Locate the cell with the specified text and output its [X, Y] center coordinate. 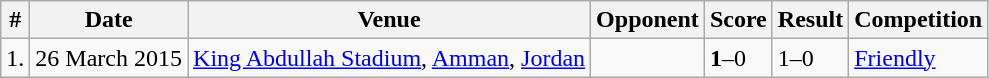
King Abdullah Stadium, Amman, Jordan [390, 58]
Score [738, 20]
# [16, 20]
Date [109, 20]
Result [810, 20]
Opponent [648, 20]
Venue [390, 20]
Competition [918, 20]
1. [16, 58]
26 March 2015 [109, 58]
Friendly [918, 58]
